Find where the given text appears and provide that cell's center as (x, y) coordinate. 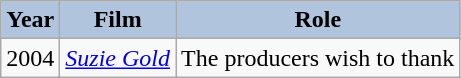
Film (118, 20)
Year (30, 20)
Suzie Gold (118, 58)
2004 (30, 58)
The producers wish to thank (318, 58)
Role (318, 20)
